Find where the given text appears and provide that cell's center as [x, y] coordinate. 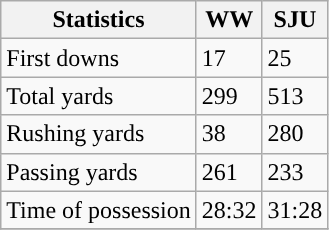
38 [229, 134]
17 [229, 58]
Passing yards [99, 172]
233 [295, 172]
25 [295, 58]
261 [229, 172]
Statistics [99, 20]
31:28 [295, 210]
299 [229, 96]
Time of possession [99, 210]
513 [295, 96]
Rushing yards [99, 134]
SJU [295, 20]
First downs [99, 58]
Total yards [99, 96]
280 [295, 134]
28:32 [229, 210]
WW [229, 20]
